Provide the [X, Y] coordinate of the cell's center where the given text is located.  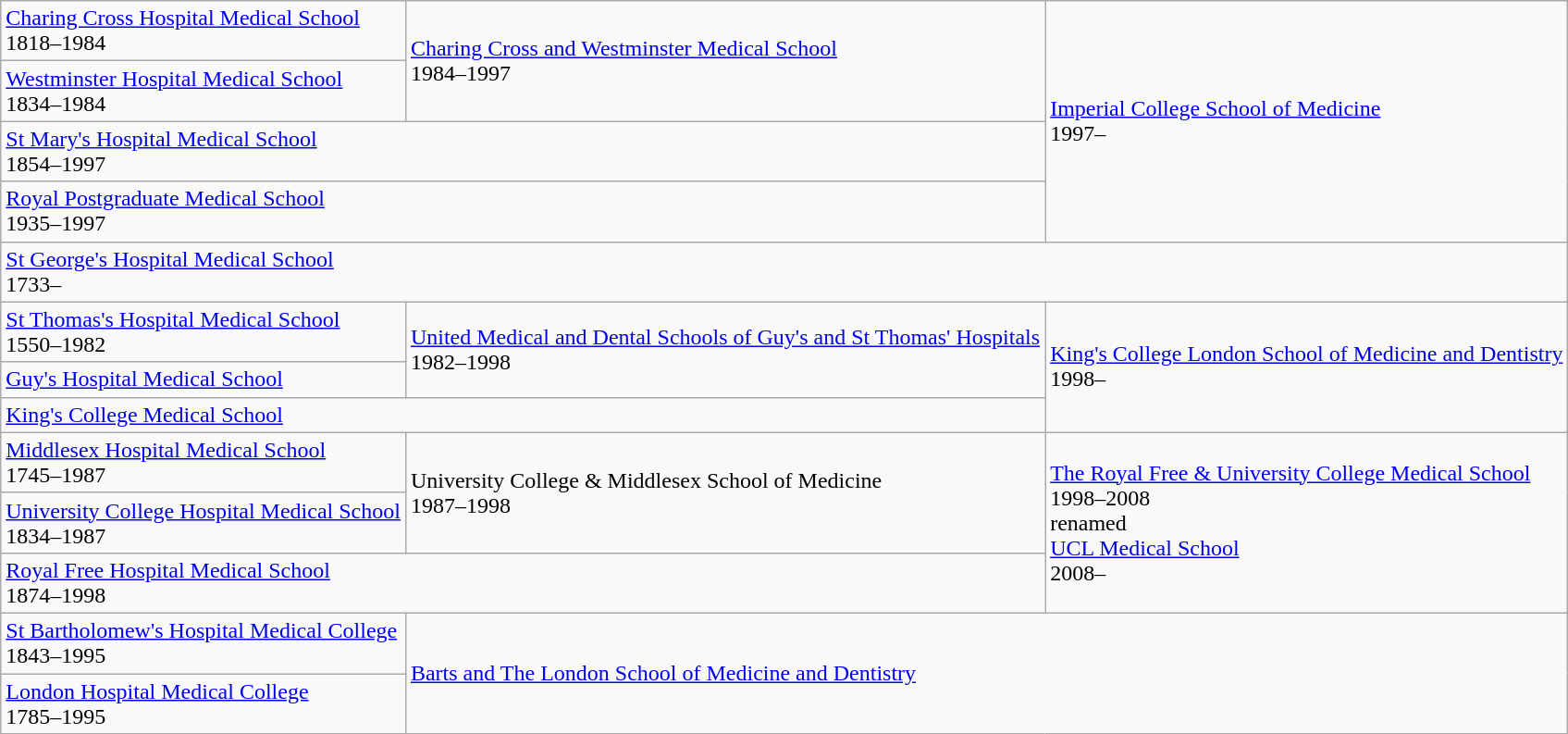
United Medical and Dental Schools of Guy's and St Thomas' Hospitals1982–1998 [725, 350]
Westminster Hospital Medical School1834–1984 [204, 91]
St Bartholomew's Hospital Medical College1843–1995 [204, 642]
King's College Medical School [524, 415]
The Royal Free & University College Medical School1998–2008renamedUCL Medical School2008– [1306, 522]
Guy's Hospital Medical School [204, 379]
London Hospital Medical College1785–1995 [204, 703]
University College & Middlesex School of Medicine1987–1998 [725, 492]
St George's Hospital Medical School1733– [784, 272]
Charing Cross Hospital Medical School1818–1984 [204, 31]
University College Hospital Medical School 1834–1987 [204, 522]
St Mary's Hospital Medical School1854–1997 [524, 152]
Imperial College School of Medicine1997– [1306, 121]
Middlesex Hospital Medical School1745–1987 [204, 463]
Royal Postgraduate Medical School1935–1997 [524, 211]
Charing Cross and Westminster Medical School1984–1997 [725, 61]
St Thomas's Hospital Medical School1550–1982 [204, 331]
Royal Free Hospital Medical School1874–1998 [524, 583]
King's College London School of Medicine and Dentistry1998– [1306, 367]
Barts and The London School of Medicine and Dentistry [986, 673]
